Provide the [X, Y] coordinate of the cell's center where the given text is located.  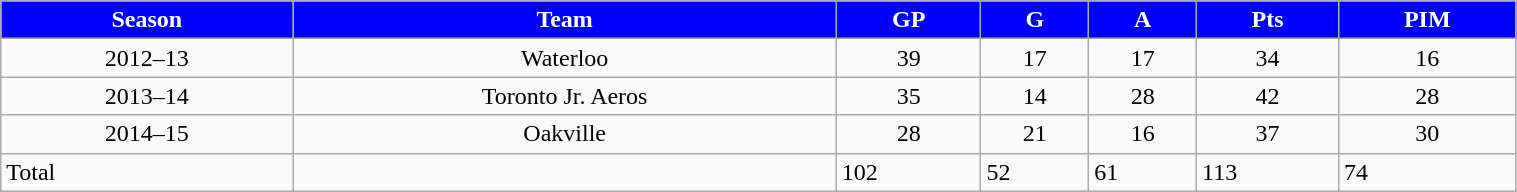
A [1143, 20]
102 [908, 172]
14 [1035, 96]
Season [147, 20]
39 [908, 58]
G [1035, 20]
2014–15 [147, 134]
2012–13 [147, 58]
PIM [1427, 20]
Total [147, 172]
Team [564, 20]
Toronto Jr. Aeros [564, 96]
61 [1143, 172]
34 [1268, 58]
113 [1268, 172]
Pts [1268, 20]
37 [1268, 134]
35 [908, 96]
2013–14 [147, 96]
GP [908, 20]
Waterloo [564, 58]
21 [1035, 134]
52 [1035, 172]
42 [1268, 96]
30 [1427, 134]
74 [1427, 172]
Oakville [564, 134]
